Search for the cell housing the specified text and yield its (x, y) center coordinate. 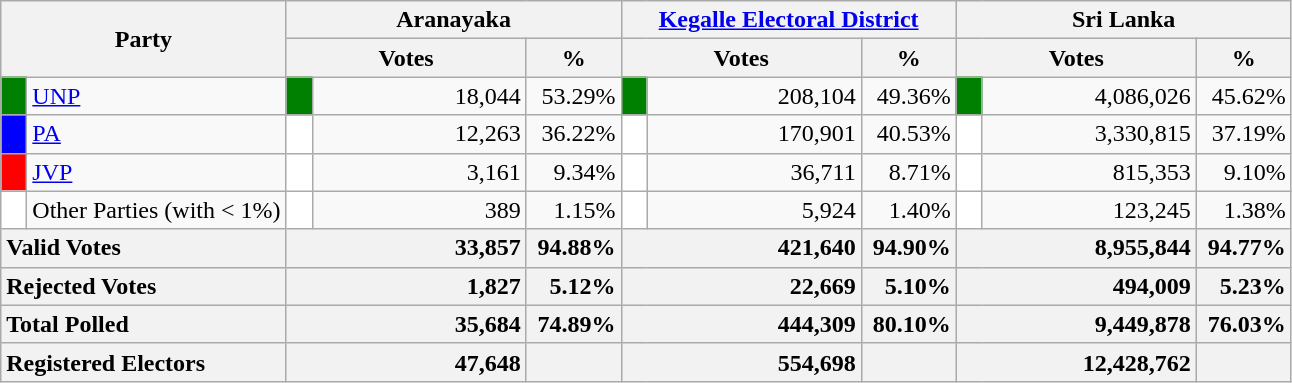
815,353 (1089, 172)
Aranayaka (454, 20)
37.19% (1244, 134)
18,044 (419, 96)
170,901 (754, 134)
1,827 (406, 286)
9.10% (1244, 172)
JVP (156, 172)
12,428,762 (1076, 362)
45.62% (1244, 96)
53.29% (574, 96)
Rejected Votes (144, 286)
5.12% (574, 286)
22,669 (741, 286)
5.23% (1244, 286)
76.03% (1244, 324)
47,648 (406, 362)
123,245 (1089, 210)
Registered Electors (144, 362)
Total Polled (144, 324)
94.77% (1244, 248)
Party (144, 39)
74.89% (574, 324)
Sri Lanka (1124, 20)
444,309 (741, 324)
Kegalle Electoral District (788, 20)
5.10% (908, 286)
Other Parties (with < 1%) (156, 210)
12,263 (419, 134)
36.22% (574, 134)
1.38% (1244, 210)
94.90% (908, 248)
3,161 (419, 172)
1.15% (574, 210)
421,640 (741, 248)
554,698 (741, 362)
49.36% (908, 96)
80.10% (908, 324)
8.71% (908, 172)
UNP (156, 96)
4,086,026 (1089, 96)
5,924 (754, 210)
PA (156, 134)
494,009 (1076, 286)
208,104 (754, 96)
389 (419, 210)
35,684 (406, 324)
36,711 (754, 172)
94.88% (574, 248)
9.34% (574, 172)
33,857 (406, 248)
8,955,844 (1076, 248)
Valid Votes (144, 248)
1.40% (908, 210)
3,330,815 (1089, 134)
40.53% (908, 134)
9,449,878 (1076, 324)
